Search for the cell housing the specified text and yield its [x, y] center coordinate. 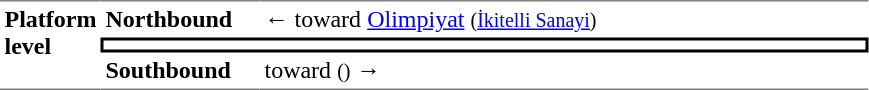
← toward Olimpiyat (İkitelli Sanayi) [564, 19]
Southbound [180, 71]
Northbound [180, 19]
Platform level [50, 45]
toward () → [564, 71]
